For the text-containing cell, return its midpoint in (X, Y) coordinate format. 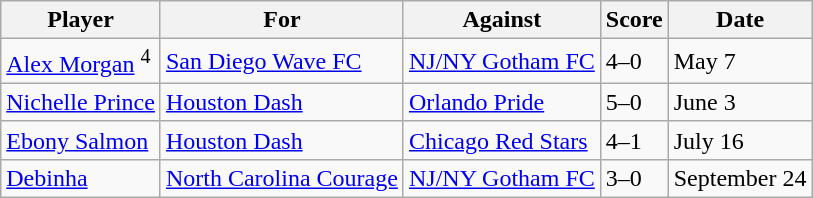
June 3 (740, 102)
July 16 (740, 140)
San Diego Wave FC (282, 62)
For (282, 20)
5–0 (634, 102)
Nichelle Prince (81, 102)
4–1 (634, 140)
September 24 (740, 178)
North Carolina Courage (282, 178)
3–0 (634, 178)
May 7 (740, 62)
Chicago Red Stars (502, 140)
Orlando Pride (502, 102)
Alex Morgan 4 (81, 62)
Player (81, 20)
4–0 (634, 62)
Against (502, 20)
Ebony Salmon (81, 140)
Score (634, 20)
Debinha (81, 178)
Date (740, 20)
